Capture the cell that displays the provided text and extract its (x, y) central coordinate. 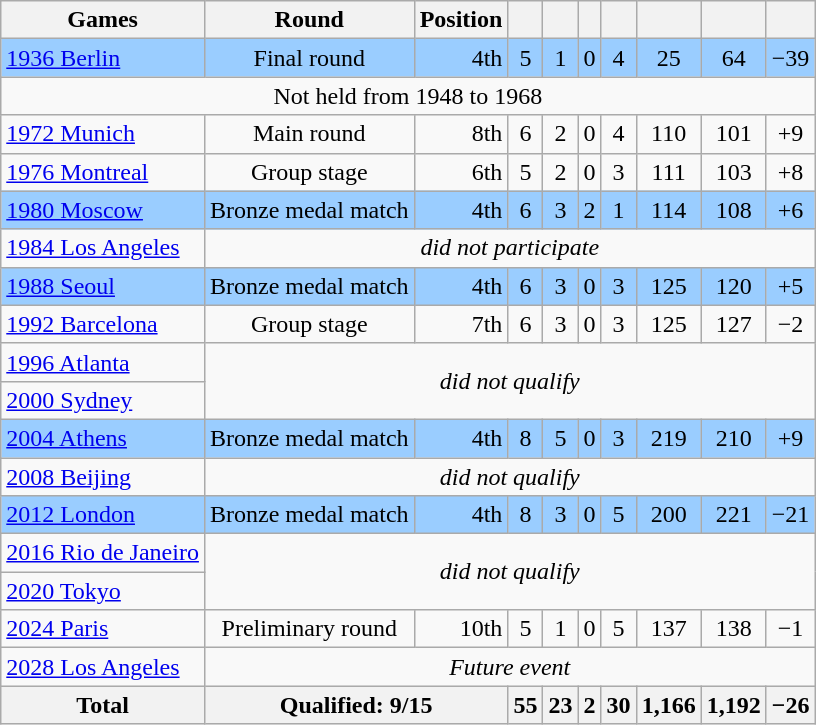
2008 Beijing (103, 477)
did not participate (510, 248)
2028 Los Angeles (103, 667)
1980 Moscow (103, 210)
2020 Tokyo (103, 591)
101 (734, 134)
64 (734, 58)
1,166 (668, 705)
−2 (790, 324)
114 (668, 210)
137 (668, 629)
103 (734, 172)
Games (103, 20)
1984 Los Angeles (103, 248)
Main round (309, 134)
−39 (790, 58)
2024 Paris (103, 629)
Total (103, 705)
120 (734, 286)
−1 (790, 629)
Qualified: 9/15 (356, 705)
6th (461, 172)
108 (734, 210)
−26 (790, 705)
8th (461, 134)
138 (734, 629)
221 (734, 515)
127 (734, 324)
Position (461, 20)
1976 Montreal (103, 172)
Future event (510, 667)
2004 Athens (103, 438)
23 (560, 705)
Not held from 1948 to 1968 (408, 96)
+6 (790, 210)
111 (668, 172)
55 (526, 705)
1972 Munich (103, 134)
−21 (790, 515)
+5 (790, 286)
2000 Sydney (103, 400)
7th (461, 324)
210 (734, 438)
Final round (309, 58)
110 (668, 134)
219 (668, 438)
+8 (790, 172)
30 (618, 705)
1936 Berlin (103, 58)
25 (668, 58)
1996 Atlanta (103, 362)
2012 London (103, 515)
Preliminary round (309, 629)
Round (309, 20)
1,192 (734, 705)
1988 Seoul (103, 286)
10th (461, 629)
2016 Rio de Janeiro (103, 553)
1992 Barcelona (103, 324)
200 (668, 515)
